Determine the [X, Y] coordinate at the center of the cell enclosing the given text.  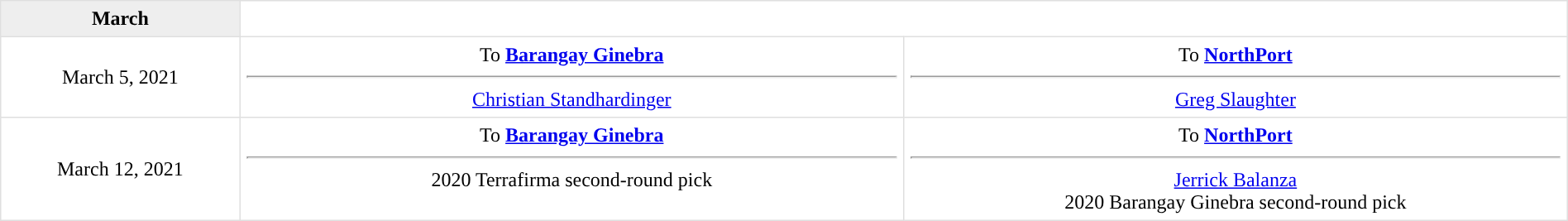
March 5, 2021 [121, 77]
To Barangay Ginebra2020 Terrafirma second-round pick [572, 169]
March [121, 19]
March 12, 2021 [121, 169]
To NorthPortJerrick Balanza2020 Barangay Ginebra second-round pick [1236, 169]
To Barangay GinebraChristian Standhardinger [572, 77]
To NorthPortGreg Slaughter [1236, 77]
